Find where the given text appears and provide that cell's center as [X, Y] coordinate. 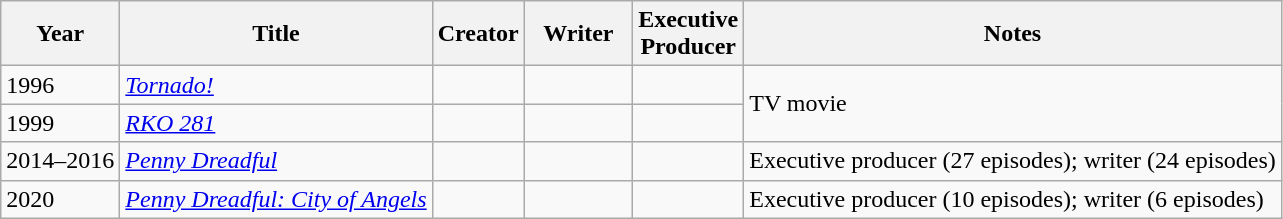
ExecutiveProducer [688, 34]
Title [276, 34]
Executive producer (10 episodes); writer (6 episodes) [1013, 199]
Writer [578, 34]
2014–2016 [60, 161]
Tornado! [276, 85]
Year [60, 34]
RKO 281 [276, 123]
Executive producer (27 episodes); writer (24 episodes) [1013, 161]
1999 [60, 123]
Notes [1013, 34]
TV movie [1013, 104]
Penny Dreadful [276, 161]
2020 [60, 199]
Creator [478, 34]
Penny Dreadful: City of Angels [276, 199]
1996 [60, 85]
